Pinpoint the cell where the given text exists, returning its (X, Y) midpoint coordinate. 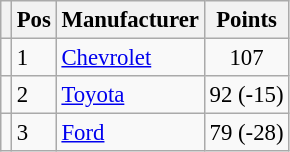
107 (246, 58)
Chevrolet (130, 58)
Toyota (130, 95)
3 (34, 133)
Pos (34, 20)
Points (246, 20)
2 (34, 95)
Ford (130, 133)
1 (34, 58)
92 (-15) (246, 95)
79 (-28) (246, 133)
Manufacturer (130, 20)
